Scan for the cell matching the given text and deliver its [x, y] coordinate at center. 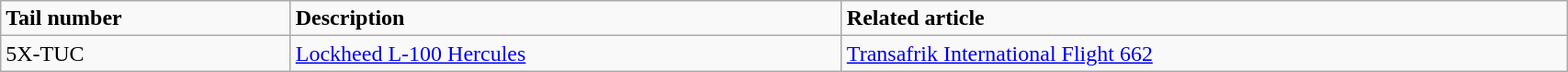
Description [566, 18]
Transafrik International Flight 662 [1203, 54]
Related article [1203, 18]
5X-TUC [145, 54]
Tail number [145, 18]
Lockheed L-100 Hercules [566, 54]
